Output the (X, Y) coordinate of the center of the cell containing the given text.  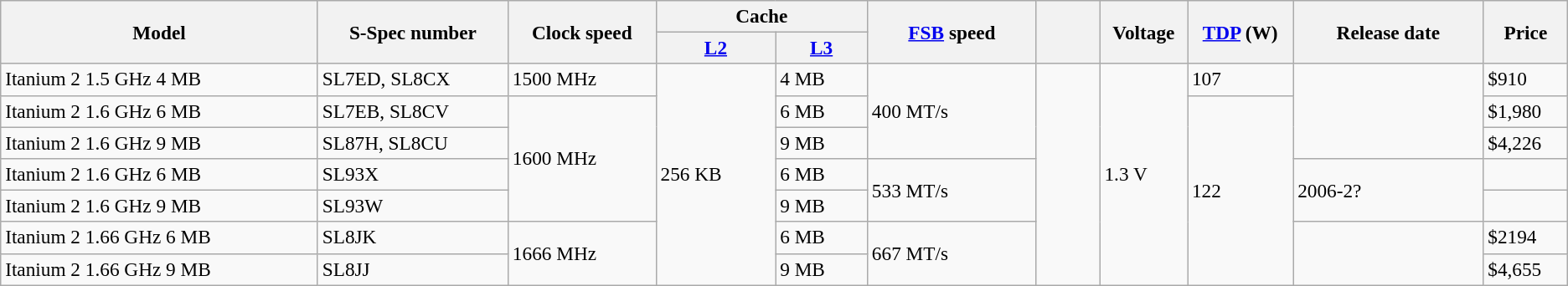
$2194 (1526, 237)
533 MT/s (952, 190)
Model (159, 32)
SL93W (412, 206)
TDP (W) (1240, 32)
SL7ED, SL8CX (412, 79)
2006-2? (1389, 190)
1.3 V (1143, 174)
L3 (822, 48)
$910 (1526, 79)
SL8JK (412, 237)
1500 MHz (581, 79)
107 (1240, 79)
Price (1526, 32)
Itanium 2 1.5 GHz 4 MB (159, 79)
$4,655 (1526, 269)
SL8JJ (412, 269)
4 MB (822, 79)
667 MT/s (952, 253)
Itanium 2 1.66 GHz 9 MB (159, 269)
FSB speed (952, 32)
L2 (715, 48)
Itanium 2 1.66 GHz 6 MB (159, 237)
Cache (761, 16)
SL87H, SL8CU (412, 142)
S-Spec number (412, 32)
Clock speed (581, 32)
400 MT/s (952, 110)
1666 MHz (581, 253)
256 KB (715, 174)
SL93X (412, 174)
Voltage (1143, 32)
1600 MHz (581, 159)
SL7EB, SL8CV (412, 111)
$1,980 (1526, 111)
$4,226 (1526, 142)
Release date (1389, 32)
122 (1240, 191)
